Capture the cell that displays the provided text and extract its (x, y) central coordinate. 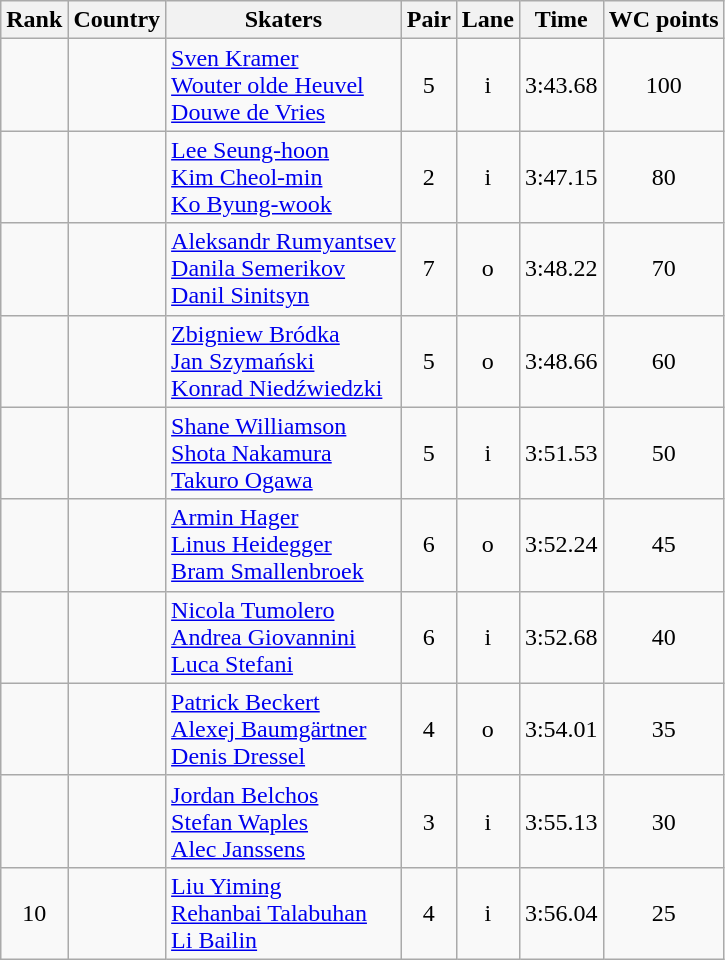
Sven KramerWouter olde HeuvelDouwe de Vries (284, 85)
35 (664, 729)
25 (664, 913)
30 (664, 821)
Jordan BelchosStefan WaplesAlec Janssens (284, 821)
Zbigniew BródkaJan SzymańskiKonrad Niedźwiedzki (284, 361)
3 (428, 821)
45 (664, 545)
10 (34, 913)
Shane WilliamsonShota NakamuraTakuro Ogawa (284, 453)
Patrick BeckertAlexej BaumgärtnerDenis Dressel (284, 729)
40 (664, 637)
WC points (664, 20)
Country (117, 20)
3:54.01 (561, 729)
Nicola TumoleroAndrea GiovanniniLuca Stefani (284, 637)
3:55.13 (561, 821)
3:51.53 (561, 453)
Lane (488, 20)
50 (664, 453)
Rank (34, 20)
Time (561, 20)
Aleksandr RumyantsevDanila SemerikovDanil Sinitsyn (284, 269)
100 (664, 85)
60 (664, 361)
2 (428, 177)
Pair (428, 20)
70 (664, 269)
3:48.22 (561, 269)
Skaters (284, 20)
Lee Seung-hoonKim Cheol-minKo Byung-wook (284, 177)
80 (664, 177)
7 (428, 269)
3:48.66 (561, 361)
3:52.68 (561, 637)
3:43.68 (561, 85)
3:56.04 (561, 913)
Armin HagerLinus HeideggerBram Smallenbroek (284, 545)
3:52.24 (561, 545)
Liu YimingRehanbai TalabuhanLi Bailin (284, 913)
3:47.15 (561, 177)
